Pinpoint the cell where the given text exists, returning its (X, Y) midpoint coordinate. 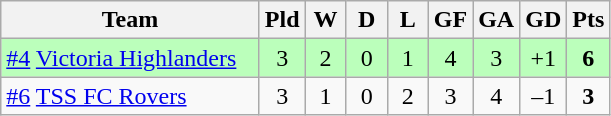
W (326, 20)
–1 (544, 96)
GF (450, 20)
6 (588, 58)
Pts (588, 20)
+1 (544, 58)
L (408, 20)
Pld (282, 20)
#4 Victoria Highlanders (130, 58)
GD (544, 20)
GA (496, 20)
Team (130, 20)
#6 TSS FC Rovers (130, 96)
D (366, 20)
